Output the (X, Y) coordinate of the center of the cell containing the given text.  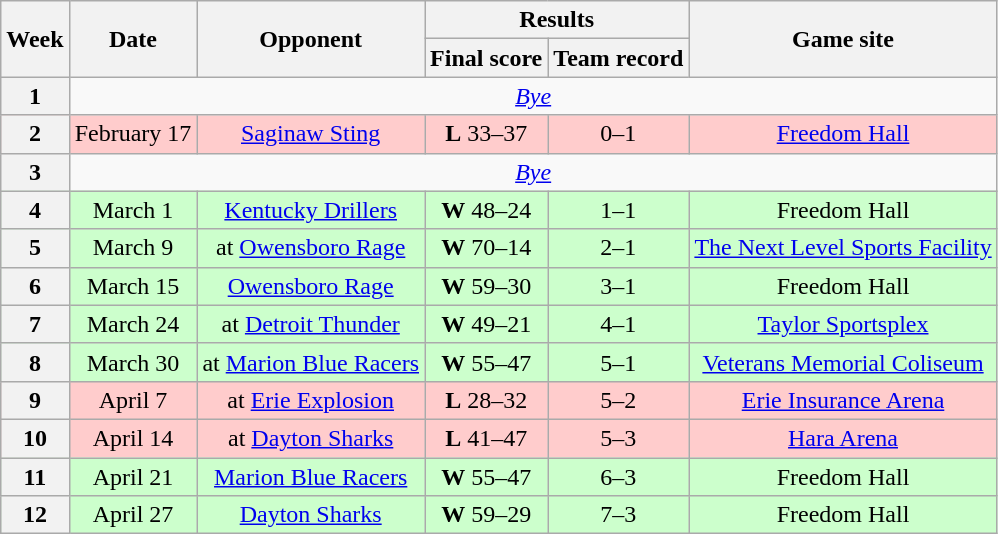
3 (35, 172)
March 9 (133, 248)
Opponent (311, 39)
0–1 (618, 134)
W 49–21 (486, 324)
Marion Blue Racers (311, 477)
7 (35, 324)
Hara Arena (843, 438)
at Detroit Thunder (311, 324)
1–1 (618, 210)
at Marion Blue Racers (311, 362)
4–1 (618, 324)
April 14 (133, 438)
L 33–37 (486, 134)
The Next Level Sports Facility (843, 248)
5–2 (618, 400)
Saginaw Sting (311, 134)
2–1 (618, 248)
W 48–24 (486, 210)
March 30 (133, 362)
L 41–47 (486, 438)
at Owensboro Rage (311, 248)
March 24 (133, 324)
2 (35, 134)
Erie Insurance Arena (843, 400)
7–3 (618, 515)
March 1 (133, 210)
W 70–14 (486, 248)
L 28–32 (486, 400)
6–3 (618, 477)
Owensboro Rage (311, 286)
8 (35, 362)
Week (35, 39)
Taylor Sportsplex (843, 324)
5–1 (618, 362)
6 (35, 286)
W 59–29 (486, 515)
March 15 (133, 286)
at Erie Explosion (311, 400)
Kentucky Drillers (311, 210)
Veterans Memorial Coliseum (843, 362)
9 (35, 400)
3–1 (618, 286)
Date (133, 39)
1 (35, 96)
Final score (486, 58)
Dayton Sharks (311, 515)
April 21 (133, 477)
Team record (618, 58)
W 59–30 (486, 286)
11 (35, 477)
10 (35, 438)
April 7 (133, 400)
February 17 (133, 134)
Game site (843, 39)
4 (35, 210)
12 (35, 515)
5–3 (618, 438)
April 27 (133, 515)
at Dayton Sharks (311, 438)
Results (557, 20)
5 (35, 248)
